Return [x, y] of the center of cell containing provided text 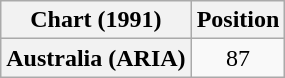
Position [238, 20]
Chart (1991) [96, 20]
Australia (ARIA) [96, 58]
87 [238, 58]
